Scan for the cell matching the given text and deliver its (x, y) coordinate at center. 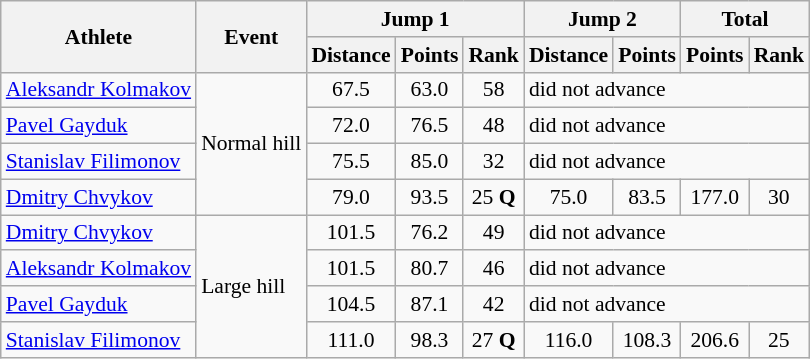
108.3 (647, 340)
177.0 (715, 197)
111.0 (350, 340)
Jump 1 (415, 19)
25 (780, 340)
46 (494, 269)
85.0 (430, 162)
98.3 (430, 340)
76.2 (430, 233)
79.0 (350, 197)
206.6 (715, 340)
Event (251, 36)
67.5 (350, 90)
42 (494, 304)
Large hill (251, 286)
32 (494, 162)
25 Q (494, 197)
30 (780, 197)
104.5 (350, 304)
83.5 (647, 197)
75.5 (350, 162)
72.0 (350, 126)
63.0 (430, 90)
76.5 (430, 126)
48 (494, 126)
58 (494, 90)
93.5 (430, 197)
80.7 (430, 269)
Athlete (98, 36)
27 Q (494, 340)
Total (745, 19)
Jump 2 (602, 19)
49 (494, 233)
87.1 (430, 304)
Normal hill (251, 143)
116.0 (568, 340)
75.0 (568, 197)
